Return [X, Y] of the center of cell containing provided text 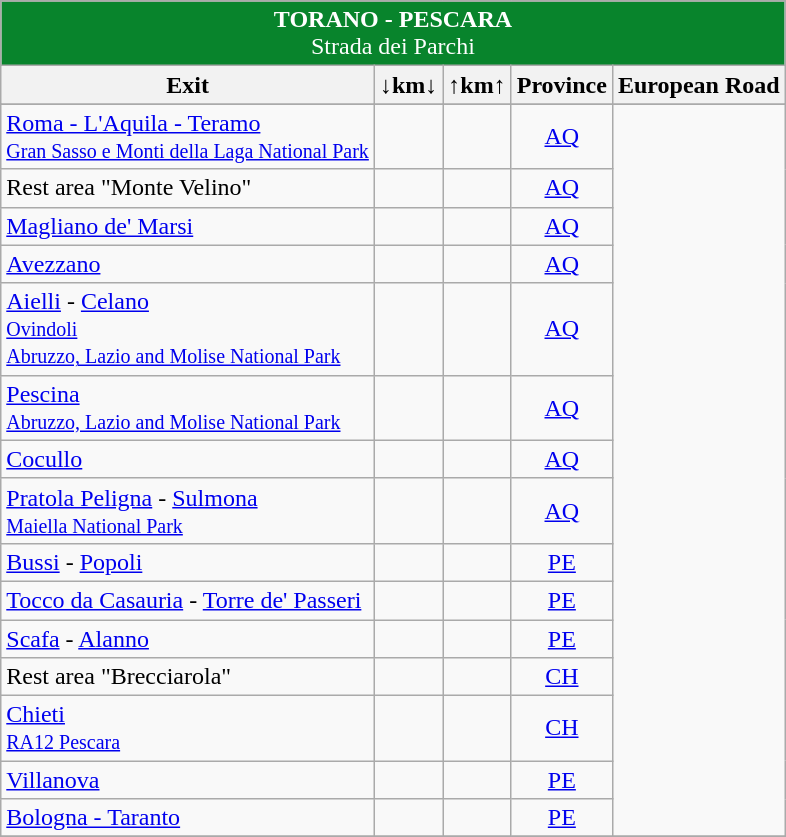
European Road [698, 85]
Pescina Abruzzo, Lazio and Molise National Park [188, 408]
Aielli - Celano Ovindoli Abruzzo, Lazio and Molise National Park [188, 329]
Pratola Peligna - Sulmona Maiella National Park [188, 510]
Province [562, 85]
TORANO - PESCARAStrada dei Parchi [393, 34]
Roma - L'Aquila - Teramo Gran Sasso e Monti della Laga National Park [188, 136]
Bologna - Taranto [188, 818]
Rest area "Monte Velino" [188, 188]
Exit [188, 85]
Chieti RA12 Pescara [188, 728]
Tocco da Casauria - Torre de' Passeri [188, 600]
↓km↓ [408, 85]
Avezzano [188, 264]
Villanova [188, 780]
Scafa - Alanno [188, 639]
Magliano de' Marsi [188, 226]
Cocullo [188, 459]
↑km↑ [477, 85]
Rest area "Brecciarola" [188, 677]
Bussi - Popoli [188, 562]
